Output the [X, Y] coordinate of the center of the cell containing the given text.  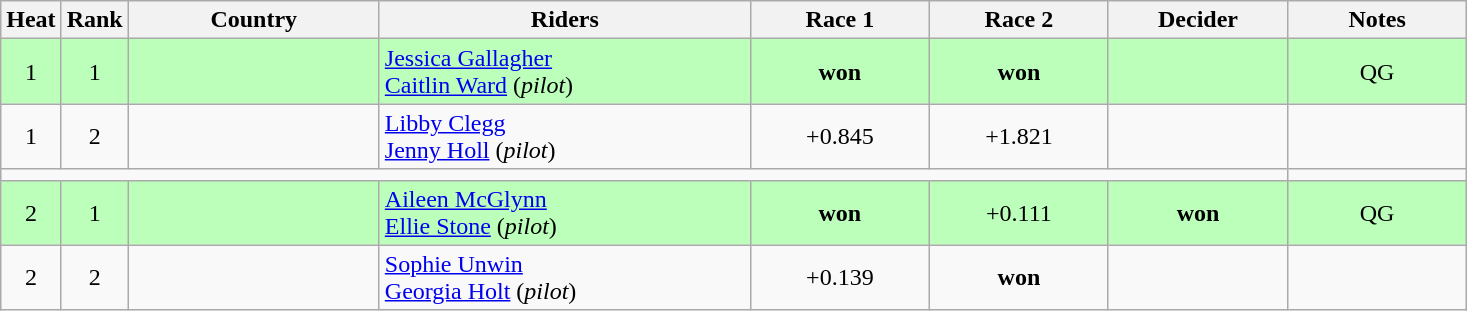
Sophie UnwinGeorgia Holt (pilot) [564, 278]
Riders [564, 20]
+1.821 [1018, 136]
+0.111 [1018, 212]
Country [254, 20]
Race 2 [1018, 20]
Libby CleggJenny Holl (pilot) [564, 136]
Notes [1378, 20]
Race 1 [840, 20]
Rank [94, 20]
+0.139 [840, 278]
+0.845 [840, 136]
Heat [31, 20]
Decider [1198, 20]
Aileen McGlynnEllie Stone (pilot) [564, 212]
Jessica GallagherCaitlin Ward (pilot) [564, 72]
